Determine the (x, y) coordinate at the center of the cell enclosing the given text.  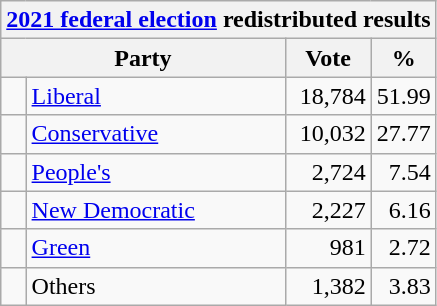
New Democratic (156, 210)
18,784 (328, 96)
2,724 (328, 172)
Conservative (156, 134)
2021 federal election redistributed results (218, 20)
Liberal (156, 96)
% (404, 58)
People's (156, 172)
2,227 (328, 210)
Party (143, 58)
3.83 (404, 286)
51.99 (404, 96)
7.54 (404, 172)
Others (156, 286)
1,382 (328, 286)
Vote (328, 58)
6.16 (404, 210)
2.72 (404, 248)
981 (328, 248)
Green (156, 248)
27.77 (404, 134)
10,032 (328, 134)
